Extract the [X, Y] coordinate from the center of the cell holding the provided text.  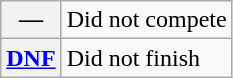
DNF [31, 58]
Did not finish [146, 58]
Did not compete [146, 20]
— [31, 20]
